Identify which cell holds the provided text, then report its (X, Y) central coordinate. 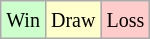
Loss (126, 20)
Win (24, 20)
Draw (72, 20)
